Search for the cell housing the specified text and yield its (X, Y) center coordinate. 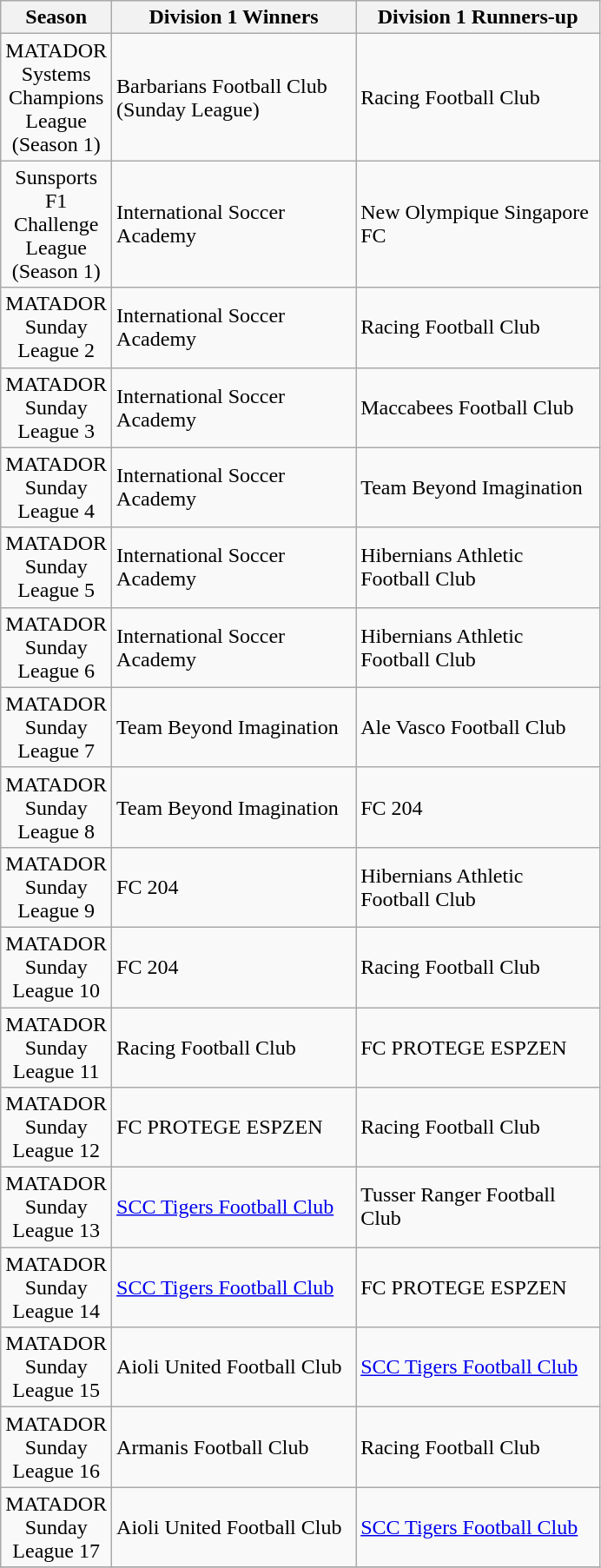
Sunsports F1 Challenge League (Season 1) (56, 224)
MATADOR Sunday League 12 (56, 1128)
MATADOR Sunday League 8 (56, 807)
MATADOR Systems Champions League (Season 1) (56, 97)
Armanis Football Club (234, 1447)
MATADOR Sunday League 10 (56, 967)
MATADOR Sunday League 13 (56, 1207)
MATADOR Sunday League 5 (56, 567)
Maccabees Football Club (478, 407)
MATADOR Sunday League 2 (56, 327)
MATADOR Sunday League 14 (56, 1287)
MATADOR Sunday League 4 (56, 487)
Division 1 Winners (234, 17)
MATADOR Sunday League 6 (56, 647)
MATADOR Sunday League 3 (56, 407)
New Olympique Singapore FC (478, 224)
MATADOR Sunday League 15 (56, 1367)
MATADOR Sunday League 16 (56, 1447)
Ale Vasco Football Club (478, 727)
Season (56, 17)
MATADOR Sunday League 11 (56, 1048)
MATADOR Sunday League 7 (56, 727)
Barbarians Football Club (Sunday League) (234, 97)
MATADOR Sunday League 17 (56, 1527)
Division 1 Runners-up (478, 17)
MATADOR Sunday League 9 (56, 887)
Tusser Ranger Football Club (478, 1207)
